Identify which cell holds the provided text, then report its (X, Y) central coordinate. 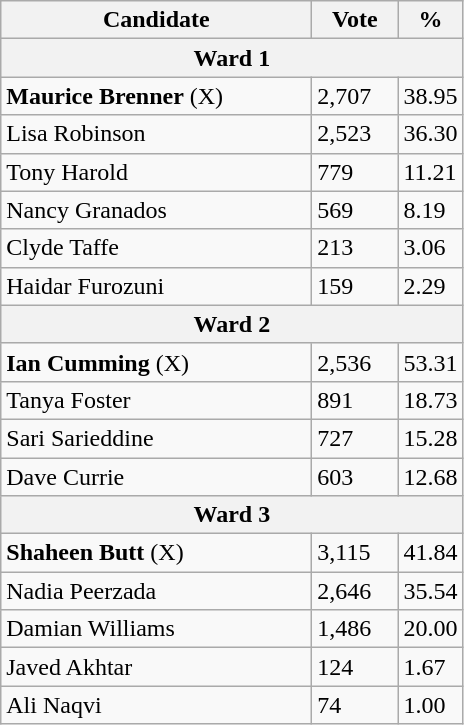
891 (355, 400)
3,115 (355, 553)
Nadia Peerzada (156, 591)
Tony Harold (156, 172)
1.67 (430, 667)
213 (355, 248)
Haidar Furozuni (156, 286)
159 (355, 286)
569 (355, 210)
2,707 (355, 96)
15.28 (430, 438)
727 (355, 438)
20.00 (430, 629)
2,536 (355, 362)
35.54 (430, 591)
779 (355, 172)
Maurice Brenner (X) (156, 96)
1,486 (355, 629)
Vote (355, 20)
Candidate (156, 20)
Ward 1 (232, 58)
41.84 (430, 553)
1.00 (430, 705)
Javed Akhtar (156, 667)
18.73 (430, 400)
Ward 3 (232, 515)
124 (355, 667)
8.19 (430, 210)
Clyde Taffe (156, 248)
38.95 (430, 96)
Sari Sarieddine (156, 438)
53.31 (430, 362)
2,523 (355, 134)
2.29 (430, 286)
12.68 (430, 477)
Damian Williams (156, 629)
11.21 (430, 172)
Dave Currie (156, 477)
603 (355, 477)
% (430, 20)
2,646 (355, 591)
Ian Cumming (X) (156, 362)
Shaheen Butt (X) (156, 553)
Ward 2 (232, 324)
Ali Naqvi (156, 705)
Lisa Robinson (156, 134)
3.06 (430, 248)
Tanya Foster (156, 400)
Nancy Granados (156, 210)
74 (355, 705)
36.30 (430, 134)
